Detect which cell encompasses the target text, then output its (X, Y) center coordinate. 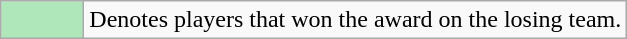
Denotes players that won the award on the losing team. (356, 20)
